Determine the (X, Y) coordinate at the center of the cell enclosing the given text.  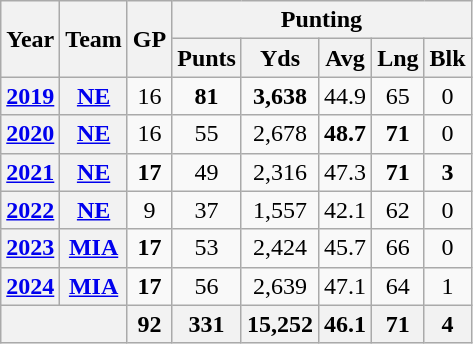
2,424 (280, 248)
2,639 (280, 286)
Avg (346, 58)
45.7 (346, 248)
56 (207, 286)
47.3 (346, 172)
42.1 (346, 210)
46.1 (346, 324)
55 (207, 134)
Punts (207, 58)
2,316 (280, 172)
65 (398, 96)
2,678 (280, 134)
Team (94, 39)
3,638 (280, 96)
Year (30, 39)
Yds (280, 58)
53 (207, 248)
1,557 (280, 210)
3 (448, 172)
2021 (30, 172)
15,252 (280, 324)
49 (207, 172)
GP (149, 39)
2019 (30, 96)
64 (398, 286)
Punting (322, 20)
92 (149, 324)
2020 (30, 134)
81 (207, 96)
37 (207, 210)
2023 (30, 248)
331 (207, 324)
62 (398, 210)
Blk (448, 58)
2024 (30, 286)
Lng (398, 58)
4 (448, 324)
9 (149, 210)
2022 (30, 210)
1 (448, 286)
44.9 (346, 96)
48.7 (346, 134)
47.1 (346, 286)
66 (398, 248)
